Pinpoint the cell where the given text exists, returning its [X, Y] midpoint coordinate. 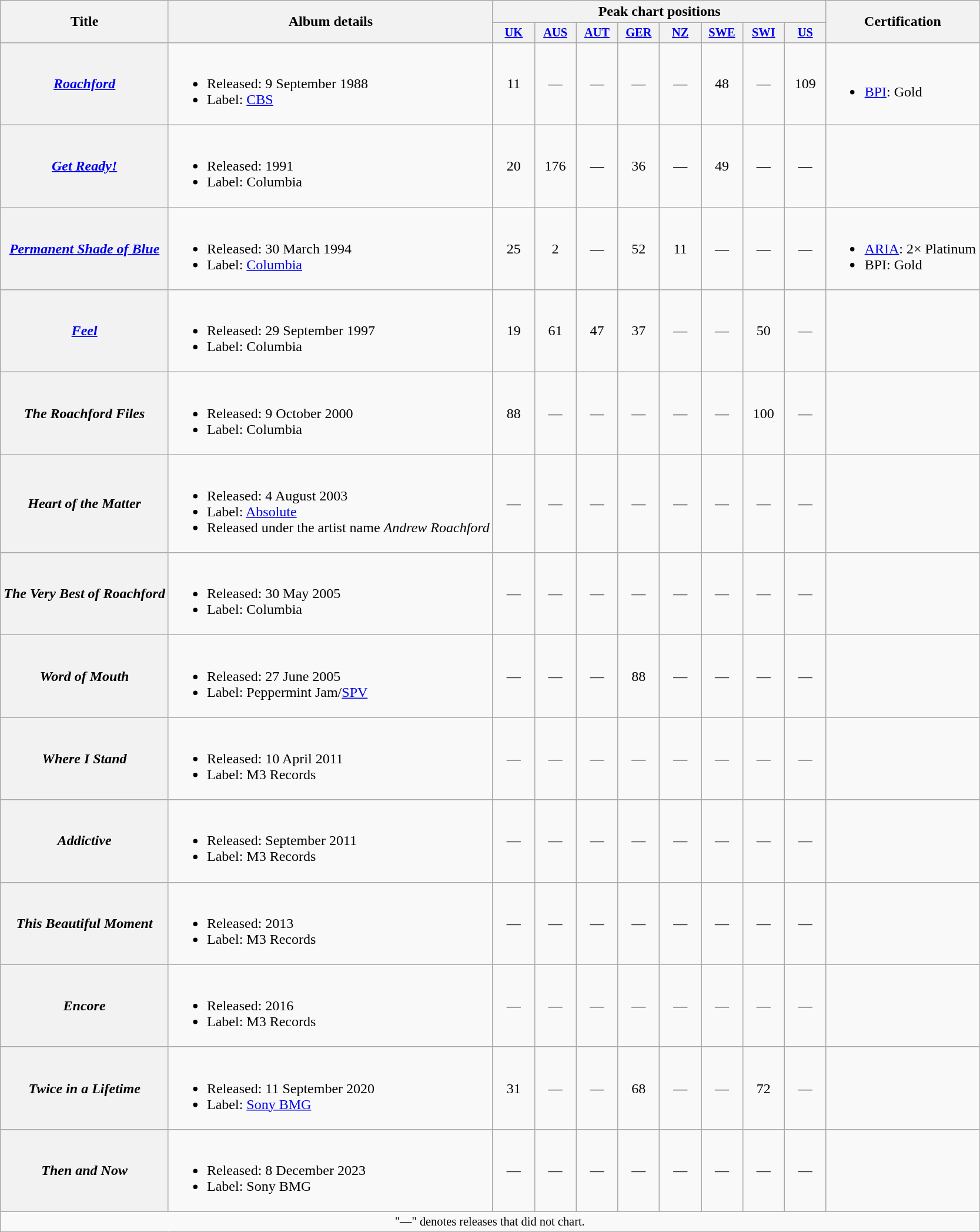
US [805, 33]
Heart of the Matter [85, 503]
Released: 27 June 2005Label: Peppermint Jam/SPV [330, 676]
Get Ready! [85, 166]
Permanent Shade of Blue [85, 249]
Released: 1991Label: Columbia [330, 166]
25 [514, 249]
Word of Mouth [85, 676]
SWE [722, 33]
Certification [903, 22]
GER [638, 33]
31 [514, 1088]
Released: 30 May 2005Label: Columbia [330, 594]
AUS [555, 33]
100 [763, 413]
47 [597, 331]
The Very Best of Roachford [85, 594]
61 [555, 331]
2 [555, 249]
Released: 8 December 2023Label: Sony BMG [330, 1170]
Released: 9 September 1988Label: CBS [330, 84]
37 [638, 331]
ARIA: 2× PlatinumBPI: Gold [903, 249]
Released: 2016Label: M3 Records [330, 1006]
Roachford [85, 84]
Released: 4 August 2003Label: AbsoluteReleased under the artist name Andrew Roachford [330, 503]
Peak chart positions [660, 12]
Released: 9 October 2000Label: Columbia [330, 413]
19 [514, 331]
The Roachford Files [85, 413]
Twice in a Lifetime [85, 1088]
Released: September 2011Label: M3 Records [330, 841]
50 [763, 331]
Album details [330, 22]
SWI [763, 33]
Released: 10 April 2011Label: M3 Records [330, 759]
109 [805, 84]
"—" denotes releases that did not chart. [490, 1221]
Encore [85, 1006]
This Beautiful Moment [85, 923]
BPI: Gold [903, 84]
36 [638, 166]
72 [763, 1088]
Where I Stand [85, 759]
52 [638, 249]
176 [555, 166]
Released: 11 September 2020Label: Sony BMG [330, 1088]
Then and Now [85, 1170]
Released: 29 September 1997Label: Columbia [330, 331]
68 [638, 1088]
UK [514, 33]
20 [514, 166]
Feel [85, 331]
Released: 2013Label: M3 Records [330, 923]
48 [722, 84]
NZ [681, 33]
AUT [597, 33]
Released: 30 March 1994Label: Columbia [330, 249]
Addictive [85, 841]
49 [722, 166]
Title [85, 22]
